Find where the given text appears and provide that cell's center as (x, y) coordinate. 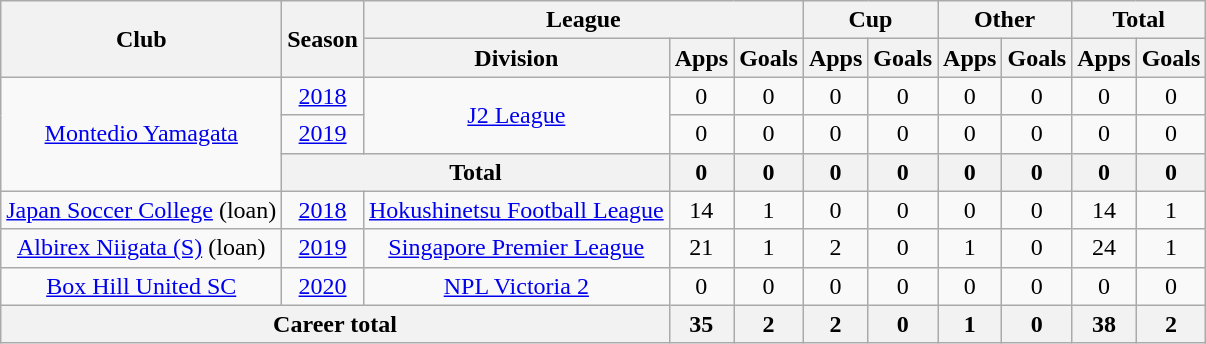
Cup (870, 20)
NPL Victoria 2 (516, 286)
Box Hill United SC (142, 286)
21 (701, 248)
Season (323, 39)
Other (1005, 20)
Albirex Niigata (S) (loan) (142, 248)
24 (1104, 248)
League (583, 20)
Division (516, 58)
Montedio Yamagata (142, 134)
J2 League (516, 115)
Hokushinetsu Football League (516, 210)
35 (701, 324)
Career total (335, 324)
38 (1104, 324)
2020 (323, 286)
Club (142, 39)
Singapore Premier League (516, 248)
Japan Soccer College (loan) (142, 210)
